Locate the cell with the specified text and output its [x, y] center coordinate. 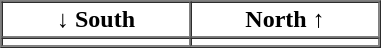
North ↑ [284, 20]
↓ South [96, 20]
